From the cell containing the given text, extract its center point as [X, Y] coordinate. 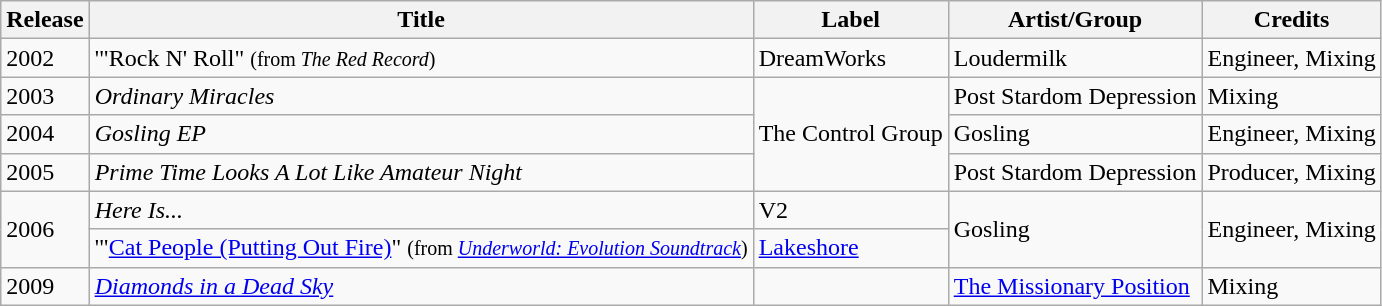
2003 [45, 96]
DreamWorks [850, 58]
The Missionary Position [1075, 286]
Loudermilk [1075, 58]
Title [421, 20]
Credits [1292, 20]
'"Cat People (Putting Out Fire)" (from Underworld: Evolution Soundtrack) [421, 248]
Label [850, 20]
V2 [850, 210]
Diamonds in a Dead Sky [421, 286]
Prime Time Looks A Lot Like Amateur Night [421, 172]
Here Is... [421, 210]
The Control Group [850, 134]
Release [45, 20]
Lakeshore [850, 248]
2002 [45, 58]
2005 [45, 172]
Gosling EP [421, 134]
Artist/Group [1075, 20]
2006 [45, 229]
2004 [45, 134]
Ordinary Miracles [421, 96]
'"Rock N' Roll" (from The Red Record) [421, 58]
2009 [45, 286]
Producer, Mixing [1292, 172]
